Find where the given text appears and provide that cell's center as (x, y) coordinate. 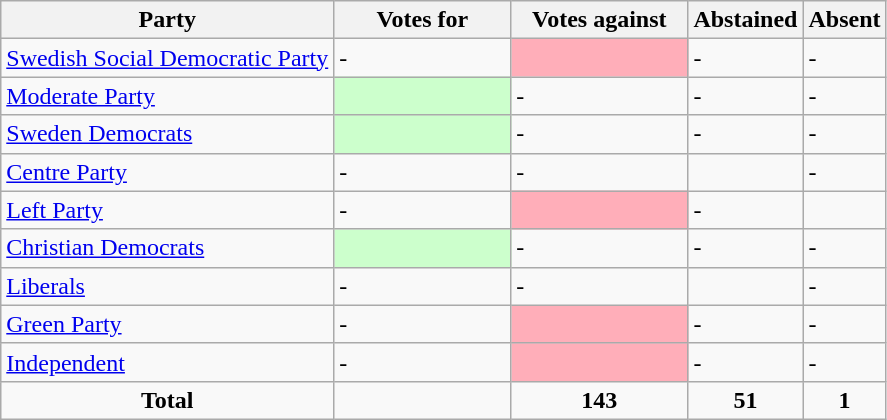
Absent (844, 20)
143 (600, 400)
Party (168, 20)
Centre Party (168, 172)
Abstained (746, 20)
51 (746, 400)
Moderate Party (168, 96)
1 (844, 400)
Christian Democrats (168, 248)
Votes against (600, 20)
Votes for (422, 20)
Swedish Social Democratic Party (168, 58)
Total (168, 400)
Green Party (168, 324)
Independent (168, 362)
Sweden Democrats (168, 134)
Liberals (168, 286)
Left Party (168, 210)
